Determine the [X, Y] coordinate at the center of the cell enclosing the given text.  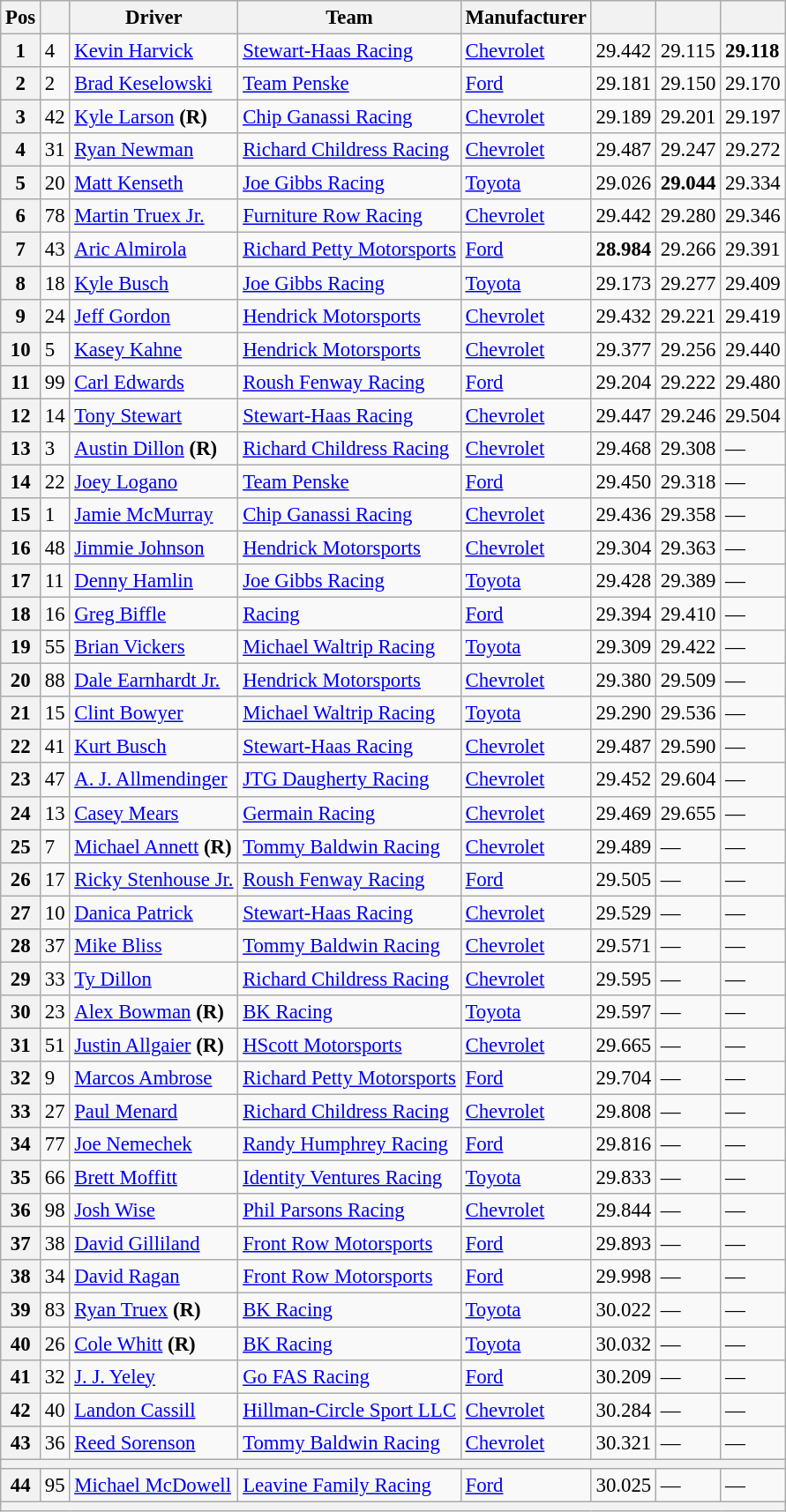
Mike Bliss [153, 946]
Josh Wise [153, 1210]
Driver [153, 18]
12 [21, 415]
Brian Vickers [153, 647]
Racing [349, 614]
29.422 [688, 647]
55 [55, 647]
Michael Annett (R) [153, 846]
Joe Nemechek [153, 1144]
Kevin Harvick [153, 51]
29.201 [688, 117]
29.505 [623, 879]
Kyle Larson (R) [153, 117]
30 [21, 1012]
29.410 [688, 614]
83 [55, 1310]
29.346 [753, 216]
29.318 [688, 481]
29.655 [688, 813]
Clint Bowyer [153, 713]
29.536 [688, 713]
66 [55, 1178]
29.247 [688, 150]
29.044 [688, 183]
29.280 [688, 216]
8 [21, 283]
29.808 [623, 1112]
29.380 [623, 681]
29.221 [688, 316]
Team [349, 18]
30.025 [623, 1486]
29.428 [623, 581]
Justin Allgaier (R) [153, 1045]
29.377 [623, 349]
Pos [21, 18]
29.529 [623, 912]
Landon Cassill [153, 1410]
29.304 [623, 547]
30.284 [623, 1410]
Paul Menard [153, 1112]
29.272 [753, 150]
Carl Edwards [153, 382]
29.222 [688, 382]
Randy Humphrey Racing [349, 1144]
29.432 [623, 316]
Matt Kenseth [153, 183]
Ryan Truex (R) [153, 1310]
29.844 [623, 1210]
29 [21, 979]
Phil Parsons Racing [349, 1210]
29.816 [623, 1144]
29.480 [753, 382]
29.277 [688, 283]
28.984 [623, 250]
99 [55, 382]
95 [55, 1486]
Austin Dillon (R) [153, 449]
Michael McDowell [153, 1486]
HScott Motorsports [349, 1045]
29.447 [623, 415]
JTG Daugherty Racing [349, 780]
29.571 [623, 946]
Ty Dillon [153, 979]
29.452 [623, 780]
29.204 [623, 382]
Brett Moffitt [153, 1178]
48 [55, 547]
29.181 [623, 84]
29.266 [688, 250]
Go FAS Racing [349, 1376]
Greg Biffle [153, 614]
29.173 [623, 283]
Kurt Busch [153, 747]
Cole Whitt (R) [153, 1344]
A. J. Allmendinger [153, 780]
98 [55, 1210]
Dale Earnhardt Jr. [153, 681]
David Ragan [153, 1277]
29.189 [623, 117]
29.597 [623, 1012]
35 [21, 1178]
29.595 [623, 979]
19 [21, 647]
6 [21, 216]
29.440 [753, 349]
29.290 [623, 713]
29.363 [688, 547]
21 [21, 713]
Casey Mears [153, 813]
Joey Logano [153, 481]
29.246 [688, 415]
77 [55, 1144]
29.197 [753, 117]
29.409 [753, 283]
Tony Stewart [153, 415]
Martin Truex Jr. [153, 216]
Jimmie Johnson [153, 547]
29.590 [688, 747]
88 [55, 681]
29.833 [623, 1178]
29.489 [623, 846]
Brad Keselowski [153, 84]
29.170 [753, 84]
Marcos Ambrose [153, 1078]
44 [21, 1486]
29.509 [688, 681]
29.026 [623, 183]
29.893 [623, 1244]
Ryan Newman [153, 150]
Manufacturer [526, 18]
30.032 [623, 1344]
29.256 [688, 349]
Identity Ventures Racing [349, 1178]
39 [21, 1310]
29.450 [623, 481]
29.436 [623, 515]
29.389 [688, 581]
Aric Almirola [153, 250]
Kyle Busch [153, 283]
29.394 [623, 614]
Alex Bowman (R) [153, 1012]
Jeff Gordon [153, 316]
29.115 [688, 51]
78 [55, 216]
29.358 [688, 515]
29.308 [688, 449]
29.604 [688, 780]
29.150 [688, 84]
29.334 [753, 183]
J. J. Yeley [153, 1376]
29.419 [753, 316]
30.022 [623, 1310]
Ricky Stenhouse Jr. [153, 879]
Reed Sorenson [153, 1442]
Jamie McMurray [153, 515]
29.665 [623, 1045]
Leavine Family Racing [349, 1486]
29.704 [623, 1078]
Furniture Row Racing [349, 216]
47 [55, 780]
25 [21, 846]
Danica Patrick [153, 912]
29.468 [623, 449]
29.504 [753, 415]
29.309 [623, 647]
51 [55, 1045]
29.469 [623, 813]
Kasey Kahne [153, 349]
28 [21, 946]
29.998 [623, 1277]
29.391 [753, 250]
David Gilliland [153, 1244]
29.118 [753, 51]
Germain Racing [349, 813]
30.209 [623, 1376]
30.321 [623, 1442]
Denny Hamlin [153, 581]
Hillman-Circle Sport LLC [349, 1410]
